Search for the cell housing the specified text and yield its [x, y] center coordinate. 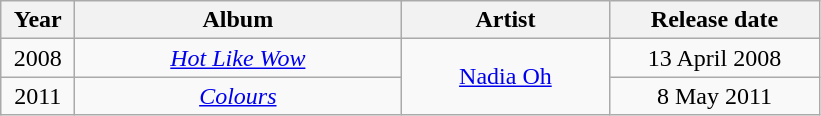
Album [238, 20]
Nadia Oh [506, 77]
Colours [238, 96]
13 April 2008 [714, 58]
Release date [714, 20]
2011 [38, 96]
2008 [38, 58]
Year [38, 20]
Hot Like Wow [238, 58]
Artist [506, 20]
8 May 2011 [714, 96]
